Extract the [x, y] coordinate from the center of the cell holding the provided text.  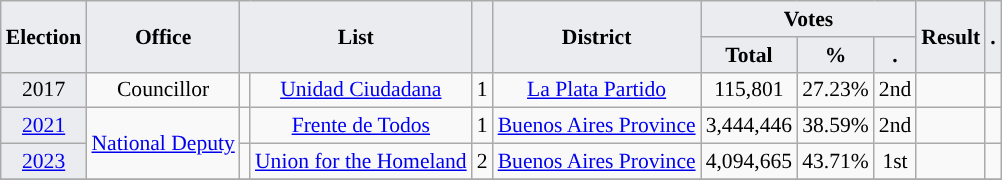
Votes [809, 19]
List [356, 36]
National Deputy [162, 144]
Councillor [162, 90]
Office [162, 36]
27.23% [836, 90]
2017 [44, 90]
4,094,665 [749, 162]
3,444,446 [749, 126]
38.59% [836, 126]
Result [950, 36]
Frente de Todos [361, 126]
Union for the Homeland [361, 162]
1st [896, 162]
Unidad Ciudadana [361, 90]
Total [749, 55]
La Plata Partido [597, 90]
District [597, 36]
Election [44, 36]
2021 [44, 126]
115,801 [749, 90]
% [836, 55]
2023 [44, 162]
2 [482, 162]
43.71% [836, 162]
